Return [X, Y] of the center of cell containing provided text 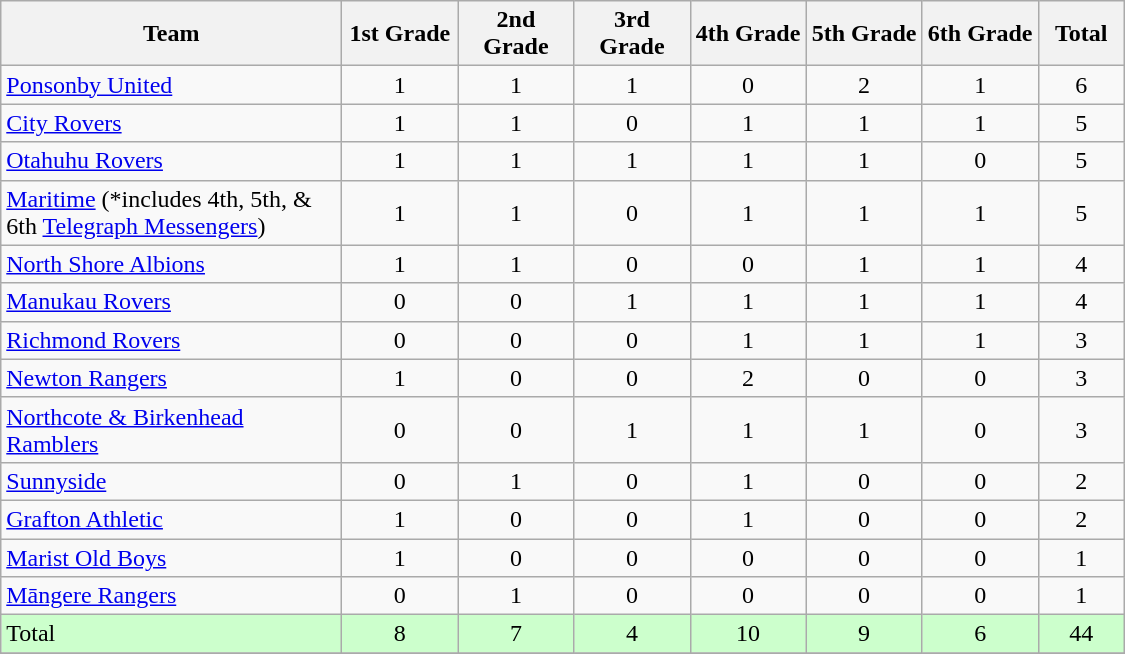
2nd Grade [516, 34]
8 [400, 634]
5th Grade [864, 34]
Māngere Rangers [172, 596]
Richmond Rovers [172, 340]
Sunnyside [172, 481]
1st Grade [400, 34]
9 [864, 634]
6th Grade [980, 34]
Otahuhu Rovers [172, 161]
3rd Grade [632, 34]
Northcote & Birkenhead Ramblers [172, 430]
Team [172, 34]
Maritime (*includes 4th, 5th, & 6th Telegraph Messengers) [172, 212]
Ponsonby United [172, 85]
7 [516, 634]
Marist Old Boys [172, 557]
Newton Rangers [172, 378]
City Rovers [172, 123]
North Shore Albions [172, 264]
10 [748, 634]
Manukau Rovers [172, 302]
4th Grade [748, 34]
44 [1081, 634]
Grafton Athletic [172, 519]
